Output the (X, Y) coordinate of the center of the cell containing the given text.  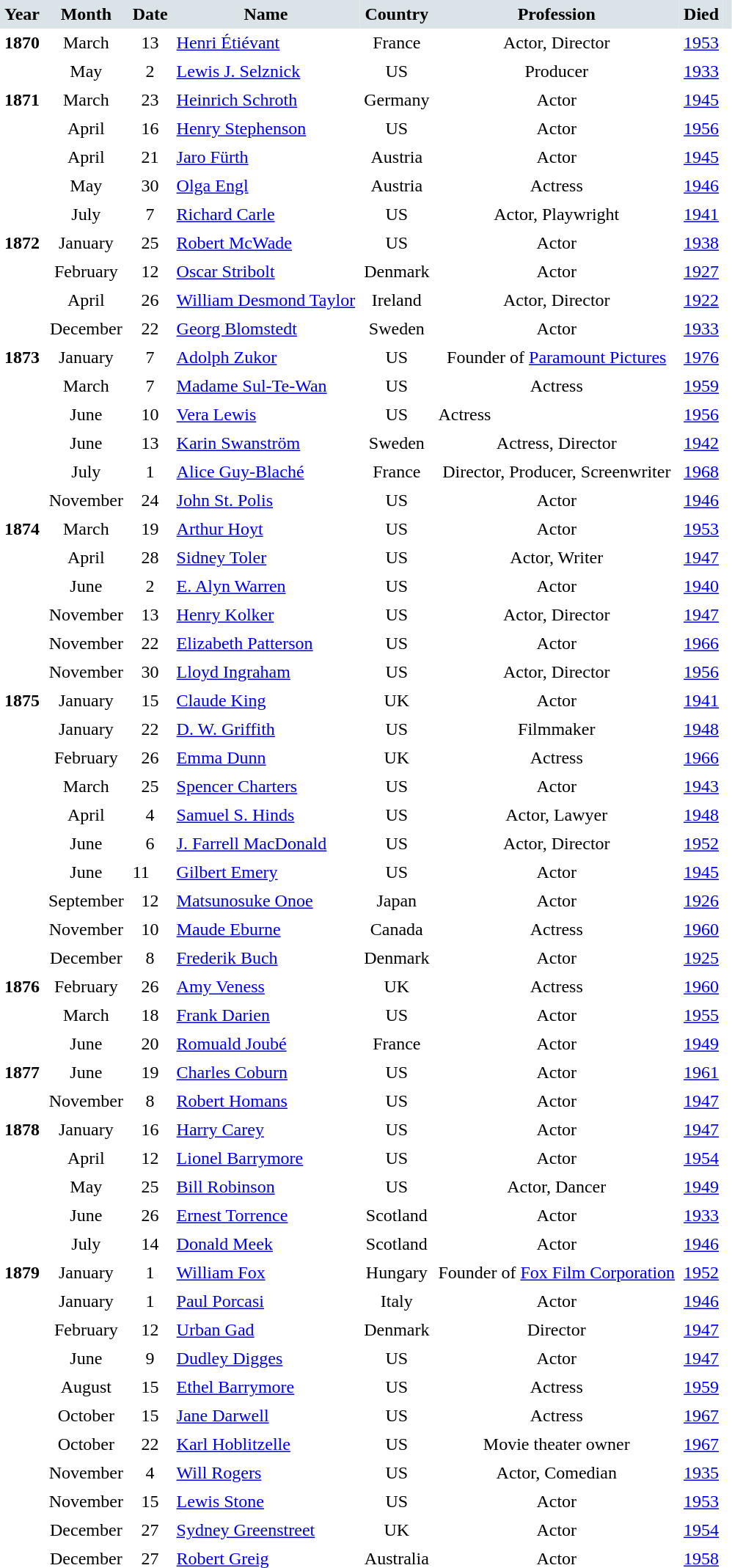
6 (150, 843)
Henry Kolker (266, 615)
1870 (22, 57)
Year (22, 15)
1876 (22, 1015)
Oscar Stribolt (266, 271)
Actor, Comedian (556, 1473)
Maude Eburne (266, 930)
Paul Porcasi (266, 1301)
20 (150, 1044)
1871 (22, 157)
1873 (22, 429)
Hungary (396, 1273)
Richard Carle (266, 214)
1935 (701, 1473)
Henry Stephenson (266, 129)
23 (150, 100)
Canada (396, 930)
Gilbert Emery (266, 873)
Ethel Barrymore (266, 1388)
1922 (701, 301)
1877 (22, 1087)
Jaro Fürth (266, 157)
21 (150, 157)
Donald Meek (266, 1244)
Adolph Zukor (266, 358)
Founder of Paramount Pictures (556, 358)
Karin Swanström (266, 443)
24 (150, 500)
18 (150, 1015)
28 (150, 557)
Bill Robinson (266, 1187)
Jane Darwell (266, 1415)
1927 (701, 271)
Producer (556, 72)
1955 (701, 1015)
14 (150, 1244)
Heinrich Schroth (266, 100)
Ireland (396, 301)
1968 (701, 472)
Will Rogers (266, 1473)
Frederik Buch (266, 958)
Name (266, 15)
Lewis J. Selznick (266, 72)
Spencer Charters (266, 786)
Lionel Barrymore (266, 1159)
Lloyd Ingraham (266, 672)
Matsunosuke Onoe (266, 901)
1872 (22, 286)
Actor, Writer (556, 557)
Robert McWade (266, 243)
Filmmaker (556, 729)
1874 (22, 601)
1938 (701, 243)
Harry Carey (266, 1129)
Actor, Dancer (556, 1187)
Charles Coburn (266, 1072)
Germany (396, 100)
Claude King (266, 701)
11 (150, 873)
Vera Lewis (266, 415)
E. Alyn Warren (266, 587)
1940 (701, 587)
Movie theater owner (556, 1445)
Died (701, 15)
Actress, Director (556, 443)
Robert Homans (266, 1102)
Founder of Fox Film Corporation (556, 1273)
Profession (556, 15)
J. Farrell MacDonald (266, 843)
1878 (22, 1187)
27 (150, 1530)
1875 (22, 829)
Urban Gad (266, 1330)
Amy Veness (266, 987)
1976 (701, 358)
September (87, 901)
Director (556, 1330)
Samuel S. Hinds (266, 816)
1925 (701, 958)
Month (87, 15)
1926 (701, 901)
Henri Étiévant (266, 43)
Lewis Stone (266, 1502)
Sydney Greenstreet (266, 1530)
Arthur Hoyt (266, 530)
1942 (701, 443)
Dudley Digges (266, 1358)
Actor, Playwright (556, 214)
9 (150, 1358)
Director, Producer, Screenwriter (556, 472)
Actor, Lawyer (556, 816)
D. W. Griffith (266, 729)
1961 (701, 1072)
Olga Engl (266, 186)
Date (150, 15)
John St. Polis (266, 500)
Romuald Joubé (266, 1044)
Japan (396, 901)
William Fox (266, 1273)
Frank Darien (266, 1015)
Sidney Toler (266, 557)
Country (396, 15)
Alice Guy-Blaché (266, 472)
1943 (701, 786)
Madame Sul-Te-Wan (266, 386)
August (87, 1388)
Georg Blomstedt (266, 329)
Karl Hoblitzelle (266, 1445)
Italy (396, 1301)
Ernest Torrence (266, 1216)
Elizabeth Patterson (266, 644)
William Desmond Taylor (266, 301)
Emma Dunn (266, 758)
